Find where the given text appears and provide that cell's center as (x, y) coordinate. 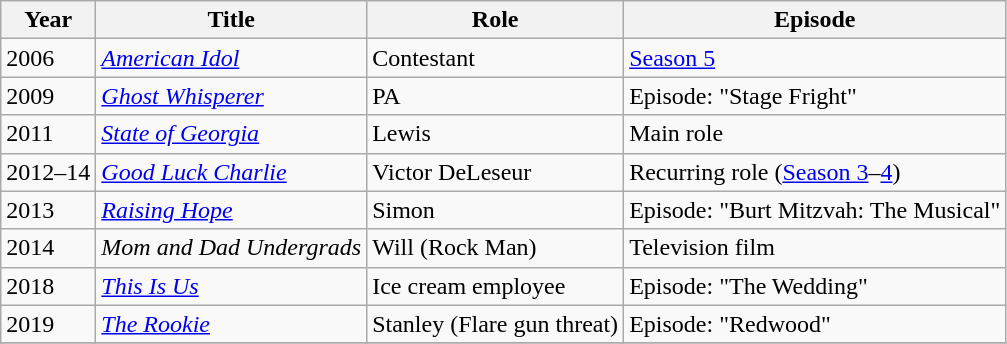
This Is Us (232, 286)
Will (Rock Man) (496, 248)
2014 (48, 248)
Season 5 (815, 58)
2012–14 (48, 172)
The Rookie (232, 324)
Good Luck Charlie (232, 172)
2011 (48, 134)
Episode: "Stage Fright" (815, 96)
Contestant (496, 58)
Episode: "Burt Mitzvah: The Musical" (815, 210)
Lewis (496, 134)
Raising Hope (232, 210)
PA (496, 96)
Television film (815, 248)
Ice cream employee (496, 286)
Mom and Dad Undergrads (232, 248)
2013 (48, 210)
Year (48, 20)
Main role (815, 134)
Simon (496, 210)
2018 (48, 286)
Victor DeLeseur (496, 172)
Stanley (Flare gun threat) (496, 324)
Episode: "The Wedding" (815, 286)
2009 (48, 96)
American Idol (232, 58)
Episode: "Redwood" (815, 324)
Episode (815, 20)
Role (496, 20)
Ghost Whisperer (232, 96)
State of Georgia (232, 134)
Title (232, 20)
Recurring role (Season 3–4) (815, 172)
2019 (48, 324)
2006 (48, 58)
